Return [x, y] of the center of cell containing provided text 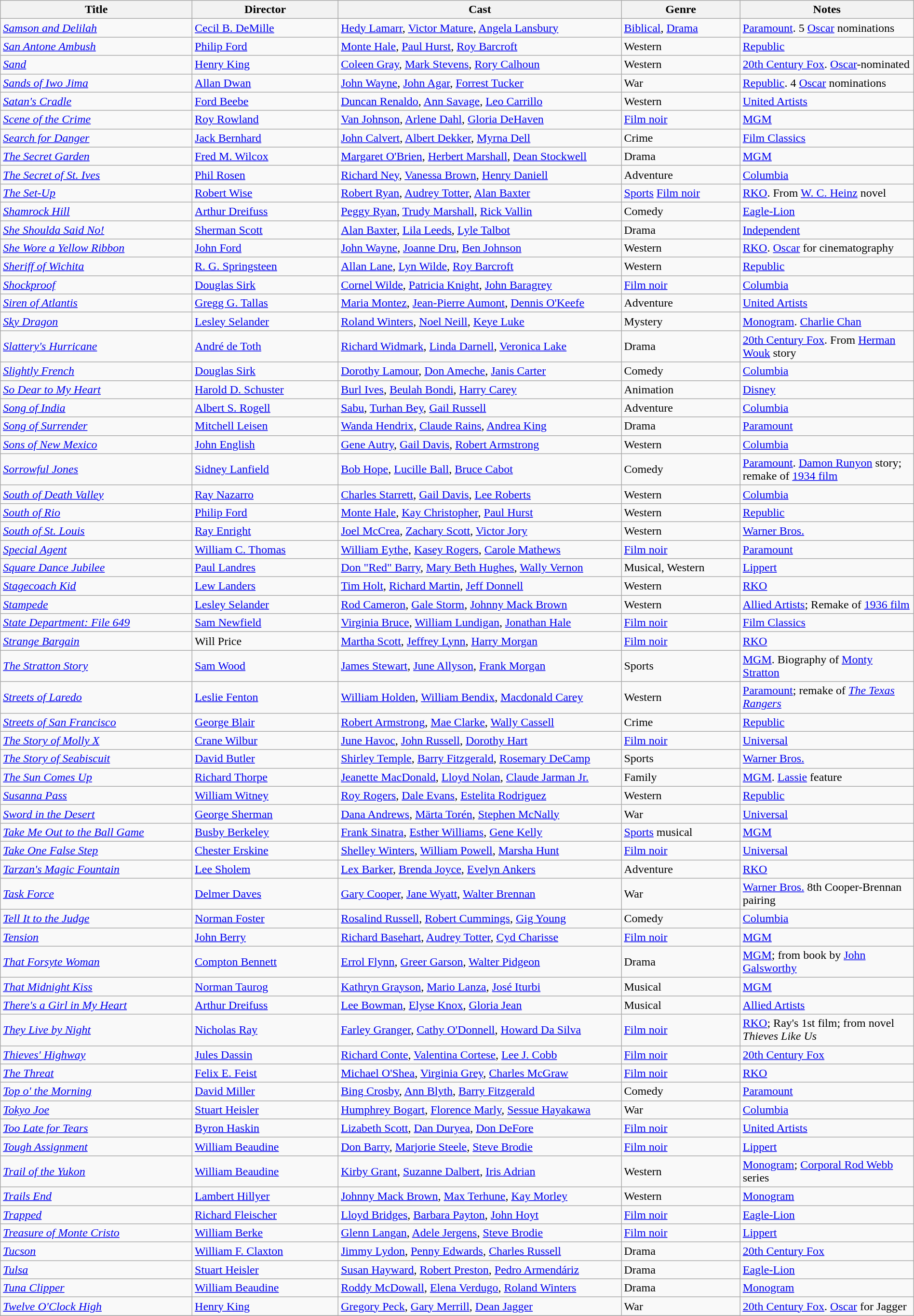
Shockproof [96, 285]
Lew Landers [265, 586]
That Midnight Kiss [96, 987]
She Shoulda Said No! [96, 230]
Jules Dassin [265, 1055]
Roy Rowland [265, 120]
Van Johnson, Arlene Dahl, Gloria DeHaven [480, 120]
Lex Barker, Brenda Joyce, Evelyn Ankers [480, 869]
Paul Landres [265, 568]
Monte Hale, Kay Christopher, Paul Hurst [480, 512]
William Eythe, Kasey Rogers, Carole Mathews [480, 549]
Bing Crosby, Ann Blyth, Barry Fitzgerald [480, 1091]
Mitchell Leisen [265, 426]
Streets of San Francisco [96, 722]
Gregory Peck, Gary Merrill, Dean Jagger [480, 1306]
State Department: File 649 [96, 623]
Cast [480, 10]
Tucson [96, 1251]
William Witney [265, 795]
Disney [827, 389]
Margaret O'Brien, Herbert Marshall, Dean Stockwell [480, 156]
Burl Ives, Beulah Bondi, Harry Carey [480, 389]
Search for Danger [96, 138]
Sam Newfield [265, 623]
Sword in the Desert [96, 814]
Lambert Hillyer [265, 1196]
Lee Sholem [265, 869]
Johnny Mack Brown, Max Terhune, Kay Morley [480, 1196]
Paramount; remake of The Texas Rangers [827, 697]
Family [681, 777]
William C. Thomas [265, 549]
Sky Dragon [96, 322]
Cecil B. DeMille [265, 28]
Sherman Scott [265, 230]
John Wayne, Joanne Dru, Ben Johnson [480, 248]
Shirley Temple, Barry Fitzgerald, Rosemary DeCamp [480, 759]
Don Barry, Marjorie Steele, Steve Brodie [480, 1146]
Streets of Laredo [96, 697]
Richard Fleischer [265, 1214]
Rosalind Russell, Robert Cummings, Gig Young [480, 919]
Farley Granger, Cathy O'Donnell, Howard Da Silva [480, 1030]
20th Century Fox. From Herman Wouk story [827, 346]
Musical, Western [681, 568]
Jeanette MacDonald, Lloyd Nolan, Claude Jarman Jr. [480, 777]
Will Price [265, 641]
Harold D. Schuster [265, 389]
Tokyo Joe [96, 1110]
Michael O'Shea, Virginia Grey, Charles McGraw [480, 1073]
The Stratton Story [96, 666]
Leslie Fenton [265, 697]
Hedy Lamarr, Victor Mature, Angela Lansbury [480, 28]
Sports Film noir [681, 193]
William F. Claxton [265, 1251]
Dorothy Lamour, Don Ameche, Janis Carter [480, 371]
Gregg G. Tallas [265, 303]
Susanna Pass [96, 795]
Monogram; Corporal Rod Webb series [827, 1171]
Sam Wood [265, 666]
Delmer Daves [265, 894]
MGM. Biography of Monty Stratton [827, 666]
Charles Starrett, Gail Davis, Lee Roberts [480, 494]
Crane Wilbur [265, 740]
John Wayne, John Agar, Forrest Tucker [480, 83]
Paramount. 5 Oscar nominations [827, 28]
Lee Bowman, Elyse Knox, Gloria Jean [480, 1005]
Sand [96, 65]
James Stewart, June Allyson, Frank Morgan [480, 666]
Square Dance Jubilee [96, 568]
Glenn Langan, Adele Jergens, Steve Brodie [480, 1233]
Robert Ryan, Audrey Totter, Alan Baxter [480, 193]
Kathryn Grayson, Mario Lanza, José Iturbi [480, 987]
Chester Erskine [265, 850]
Tell It to the Judge [96, 919]
Phil Rosen [265, 175]
MGM; from book by John Galsworthy [827, 962]
Roddy McDowall, Elena Verdugo, Roland Winters [480, 1288]
Trapped [96, 1214]
David Butler [265, 759]
Norman Taurog [265, 987]
Tough Assignment [96, 1146]
Tarzan's Magic Fountain [96, 869]
Ford Beebe [265, 101]
Sands of Iwo Jima [96, 83]
Don "Red" Barry, Mary Beth Hughes, Wally Vernon [480, 568]
Thieves' Highway [96, 1055]
San Antone Ambush [96, 46]
Maria Montez, Jean-Pierre Aumont, Dennis O'Keefe [480, 303]
Rod Cameron, Gale Storm, Johnny Mack Brown [480, 604]
Genre [681, 10]
David Miller [265, 1091]
Wanda Hendrix, Claude Rains, Andrea King [480, 426]
Warner Bros. 8th Cooper-Brennan pairing [827, 894]
Monte Hale, Paul Hurst, Roy Barcroft [480, 46]
George Sherman [265, 814]
She Wore a Yellow Ribbon [96, 248]
Richard Ney, Vanessa Brown, Henry Daniell [480, 175]
June Havoc, John Russell, Dorothy Hart [480, 740]
Sons of New Mexico [96, 444]
The Set-Up [96, 193]
John Calvert, Albert Dekker, Myrna Dell [480, 138]
Republic. 4 Oscar nominations [827, 83]
Animation [681, 389]
Norman Foster [265, 919]
Trails End [96, 1196]
Satan's Cradle [96, 101]
Frank Sinatra, Esther Williams, Gene Kelly [480, 832]
South of St. Louis [96, 531]
So Dear to My Heart [96, 389]
Ray Nazarro [265, 494]
Allan Lane, Lyn Wilde, Roy Barcroft [480, 267]
Sheriff of Wichita [96, 267]
Tim Holt, Richard Martin, Jeff Donnell [480, 586]
Joel McCrea, Zachary Scott, Victor Jory [480, 531]
Treasure of Monte Cristo [96, 1233]
Sidney Lanfield [265, 470]
Samson and Delilah [96, 28]
Director [265, 10]
John Ford [265, 248]
20th Century Fox. Oscar-nominated [827, 65]
John Berry [265, 937]
Peggy Ryan, Trudy Marshall, Rick Vallin [480, 211]
Virginia Bruce, William Lundigan, Jonathan Hale [480, 623]
Nicholas Ray [265, 1030]
Allan Dwan [265, 83]
The Secret of St. Ives [96, 175]
Slightly French [96, 371]
William Holden, William Bendix, Macdonald Carey [480, 697]
Allied Artists; Remake of 1936 film [827, 604]
Richard Conte, Valentina Cortese, Lee J. Cobb [480, 1055]
South of Rio [96, 512]
The Sun Comes Up [96, 777]
Song of India [96, 408]
Sabu, Turhan Bey, Gail Russell [480, 408]
Song of Surrender [96, 426]
Robert Wise [265, 193]
Kirby Grant, Suzanne Dalbert, Iris Adrian [480, 1171]
Trail of the Yukon [96, 1171]
Independent [827, 230]
RKO; Ray's 1st film; from novel Thieves Like Us [827, 1030]
Duncan Renaldo, Ann Savage, Leo Carrillo [480, 101]
Stagecoach Kid [96, 586]
Lizabeth Scott, Dan Duryea, Don DeFore [480, 1128]
John English [265, 444]
Tuna Clipper [96, 1288]
Title [96, 10]
Sports musical [681, 832]
Biblical, Drama [681, 28]
Strange Bargain [96, 641]
Errol Flynn, Greer Garson, Walter Pidgeon [480, 962]
Byron Haskin [265, 1128]
Shelley Winters, William Powell, Marsha Hunt [480, 850]
Susan Hayward, Robert Preston, Pedro Armendáriz [480, 1270]
RKO. From W. C. Heinz novel [827, 193]
Cornel Wilde, Patricia Knight, John Baragrey [480, 285]
Lloyd Bridges, Barbara Payton, John Hoyt [480, 1214]
There's a Girl in My Heart [96, 1005]
That Forsyte Woman [96, 962]
Coleen Gray, Mark Stevens, Rory Calhoun [480, 65]
Tulsa [96, 1270]
Humphrey Bogart, Florence Marly, Sessue Hayakawa [480, 1110]
Monogram. Charlie Chan [827, 322]
The Story of Seabiscuit [96, 759]
Take Me Out to the Ball Game [96, 832]
Roland Winters, Noel Neill, Keye Luke [480, 322]
Special Agent [96, 549]
MGM. Lassie feature [827, 777]
Richard Thorpe [265, 777]
Too Late for Tears [96, 1128]
Twelve O'Clock High [96, 1306]
Scene of the Crime [96, 120]
Roy Rogers, Dale Evans, Estelita Rodriguez [480, 795]
André de Toth [265, 346]
Ray Enright [265, 531]
Jack Bernhard [265, 138]
The Threat [96, 1073]
Take One False Step [96, 850]
Compton Bennett [265, 962]
Siren of Atlantis [96, 303]
Richard Basehart, Audrey Totter, Cyd Charisse [480, 937]
Shamrock Hill [96, 211]
Gene Autry, Gail Davis, Robert Armstrong [480, 444]
Martha Scott, Jeffrey Lynn, Harry Morgan [480, 641]
They Live by Night [96, 1030]
Dana Andrews, Märta Torén, Stephen McNally [480, 814]
Busby Berkeley [265, 832]
William Berke [265, 1233]
Paramount. Damon Runyon story; remake of 1934 film [827, 470]
Allied Artists [827, 1005]
Alan Baxter, Lila Leeds, Lyle Talbot [480, 230]
Sorrowful Jones [96, 470]
Bob Hope, Lucille Ball, Bruce Cabot [480, 470]
20th Century Fox. Oscar for Jagger [827, 1306]
Felix E. Feist [265, 1073]
South of Death Valley [96, 494]
Slattery's Hurricane [96, 346]
Albert S. Rogell [265, 408]
George Blair [265, 722]
The Secret Garden [96, 156]
R. G. Springsteen [265, 267]
Mystery [681, 322]
Stampede [96, 604]
Fred M. Wilcox [265, 156]
Top o' the Morning [96, 1091]
RKO. Oscar for cinematography [827, 248]
Richard Widmark, Linda Darnell, Veronica Lake [480, 346]
The Story of Molly X [96, 740]
Tension [96, 937]
Jimmy Lydon, Penny Edwards, Charles Russell [480, 1251]
Task Force [96, 894]
Notes [827, 10]
Gary Cooper, Jane Wyatt, Walter Brennan [480, 894]
Robert Armstrong, Mae Clarke, Wally Cassell [480, 722]
